Return (x, y) of the center of cell containing provided text 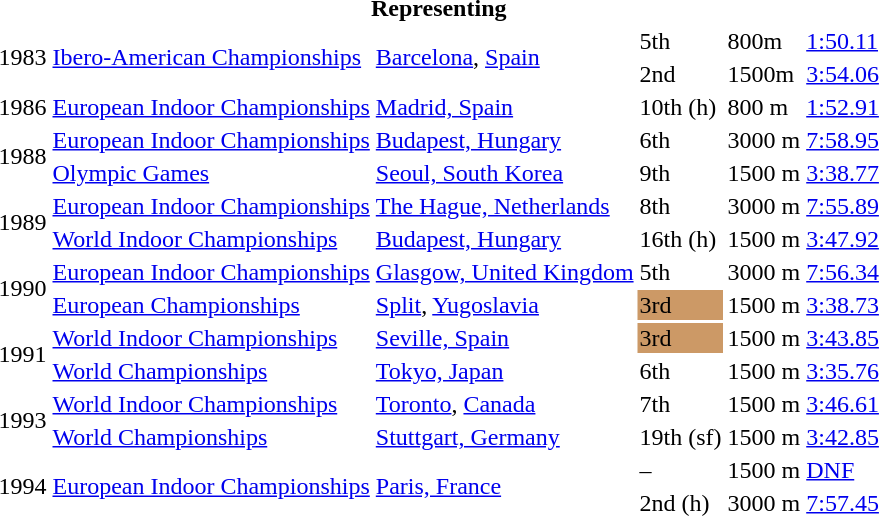
– (680, 470)
Tokyo, Japan (504, 371)
16th (h) (680, 239)
10th (h) (680, 107)
9th (680, 173)
Stuttgart, Germany (504, 437)
The Hague, Netherlands (504, 206)
19th (sf) (680, 437)
Ibero-American Championships (211, 58)
8th (680, 206)
Barcelona, Spain (504, 58)
Split, Yugoslavia (504, 305)
European Championships (211, 305)
Seville, Spain (504, 338)
Toronto, Canada (504, 404)
800 m (764, 107)
1500m (764, 74)
Glasgow, United Kingdom (504, 272)
Olympic Games (211, 173)
Seoul, South Korea (504, 173)
7th (680, 404)
2nd (680, 74)
800m (764, 41)
Madrid, Spain (504, 107)
